Scan for the cell matching the given text and deliver its (X, Y) coordinate at center. 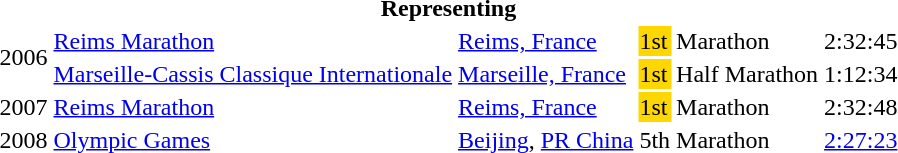
Half Marathon (748, 74)
Marseille, France (546, 74)
Marseille-Cassis Classique Internationale (253, 74)
